Scan for the cell matching the given text and deliver its [x, y] coordinate at center. 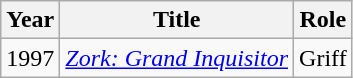
Zork: Grand Inquisitor [177, 58]
Griff [324, 58]
1997 [30, 58]
Title [177, 20]
Role [324, 20]
Year [30, 20]
